Scan for the cell matching the given text and deliver its (X, Y) coordinate at center. 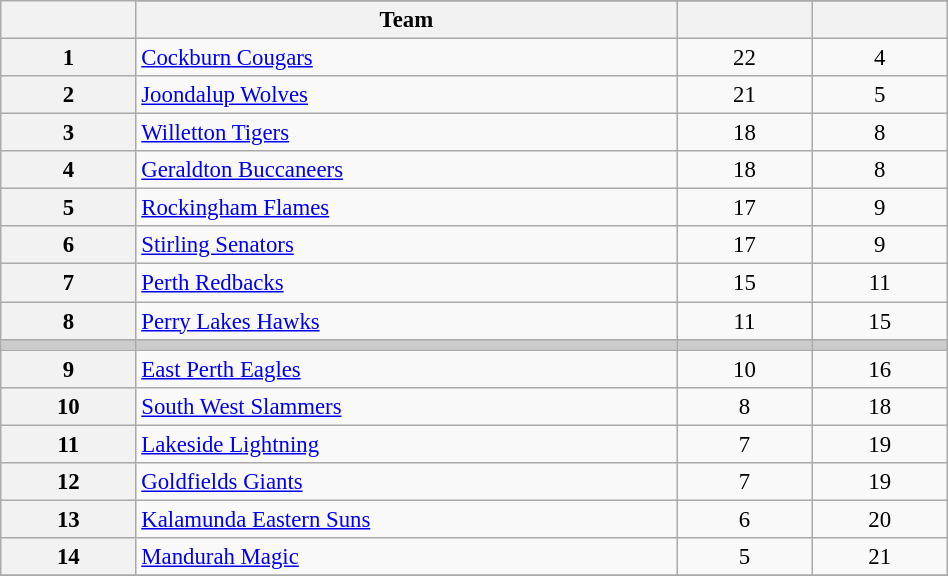
Lakeside Lightning (406, 444)
Willetton Tigers (406, 133)
22 (744, 58)
Cockburn Cougars (406, 58)
Stirling Senators (406, 245)
East Perth Eagles (406, 369)
3 (68, 133)
Team (406, 20)
Kalamunda Eastern Suns (406, 519)
Mandurah Magic (406, 557)
13 (68, 519)
Joondalup Wolves (406, 95)
16 (880, 369)
1 (68, 58)
2 (68, 95)
Rockingham Flames (406, 208)
South West Slammers (406, 406)
12 (68, 482)
Perry Lakes Hawks (406, 321)
Goldfields Giants (406, 482)
Perth Redbacks (406, 283)
Geraldton Buccaneers (406, 170)
20 (880, 519)
14 (68, 557)
